Detect which cell encompasses the target text, then output its (X, Y) center coordinate. 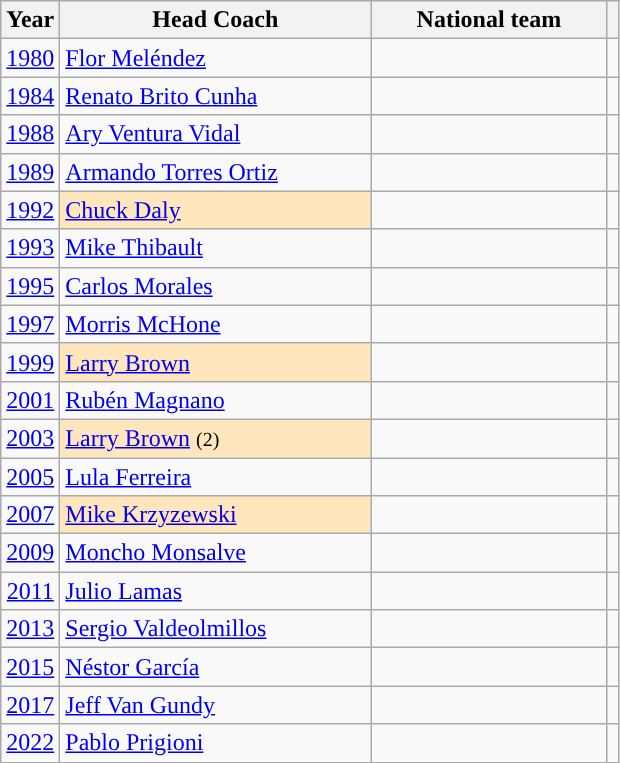
2001 (30, 400)
Head Coach (216, 20)
2003 (30, 438)
1989 (30, 172)
Mike Thibault (216, 248)
1999 (30, 362)
2022 (30, 743)
Carlos Morales (216, 286)
1984 (30, 96)
Armando Torres Ortiz (216, 172)
Flor Meléndez (216, 58)
Lula Ferreira (216, 477)
2013 (30, 629)
2017 (30, 705)
1993 (30, 248)
Larry Brown (216, 362)
Renato Brito Cunha (216, 96)
1992 (30, 210)
Mike Krzyzewski (216, 515)
Year (30, 20)
Néstor García (216, 667)
Jeff Van Gundy (216, 705)
Pablo Prigioni (216, 743)
Rubén Magnano (216, 400)
1997 (30, 324)
2005 (30, 477)
Morris McHone (216, 324)
Julio Lamas (216, 591)
Larry Brown (2) (216, 438)
Chuck Daly (216, 210)
Sergio Valdeolmillos (216, 629)
2015 (30, 667)
1988 (30, 134)
National team (489, 20)
2007 (30, 515)
1980 (30, 58)
2009 (30, 553)
Ary Ventura Vidal (216, 134)
2011 (30, 591)
1995 (30, 286)
Moncho Monsalve (216, 553)
